Determine the [X, Y] coordinate at the center of the cell enclosing the given text.  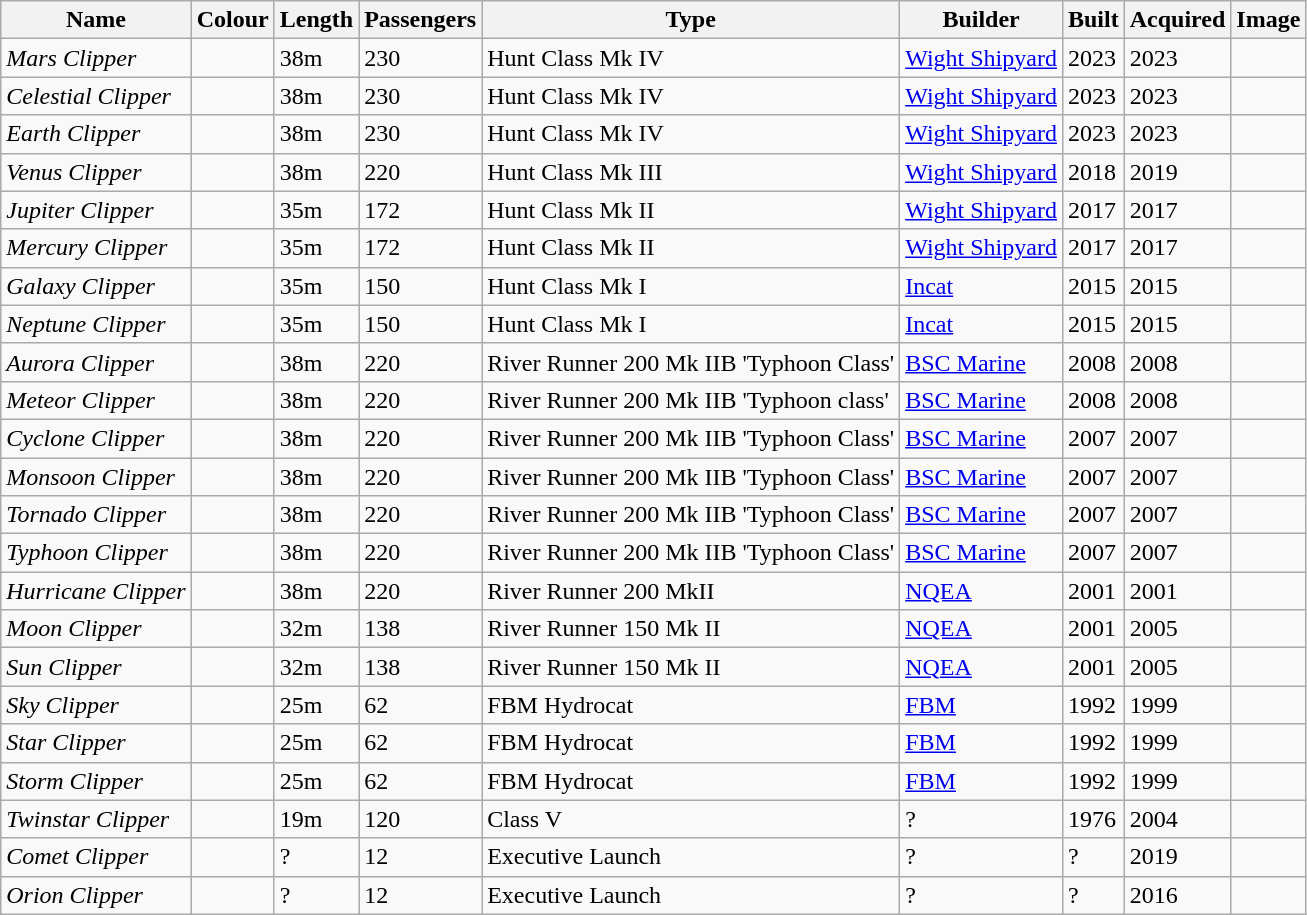
Celestial Clipper [96, 96]
Mercury Clipper [96, 248]
19m [316, 819]
Built [1093, 20]
Passengers [420, 20]
Acquired [1178, 20]
Orion Clipper [96, 895]
Image [1268, 20]
Earth Clipper [96, 134]
Galaxy Clipper [96, 286]
Mars Clipper [96, 58]
Neptune Clipper [96, 324]
Sun Clipper [96, 667]
Star Clipper [96, 743]
Comet Clipper [96, 857]
2016 [1178, 895]
Twinstar Clipper [96, 819]
Sky Clipper [96, 705]
Hunt Class Mk III [691, 172]
Cyclone Clipper [96, 438]
Venus Clipper [96, 172]
Typhoon Clipper [96, 553]
Name [96, 20]
Type [691, 20]
Monsoon Clipper [96, 477]
Aurora Clipper [96, 362]
Colour [232, 20]
2004 [1178, 819]
Moon Clipper [96, 629]
Jupiter Clipper [96, 210]
Storm Clipper [96, 781]
Tornado Clipper [96, 515]
River Runner 200 MkII [691, 591]
2018 [1093, 172]
River Runner 200 Mk IIB 'Typhoon class' [691, 400]
Class V [691, 819]
Length [316, 20]
Hurricane Clipper [96, 591]
120 [420, 819]
1976 [1093, 819]
Meteor Clipper [96, 400]
Builder [982, 20]
